Determine the [x, y] coordinate at the center of the cell enclosing the given text.  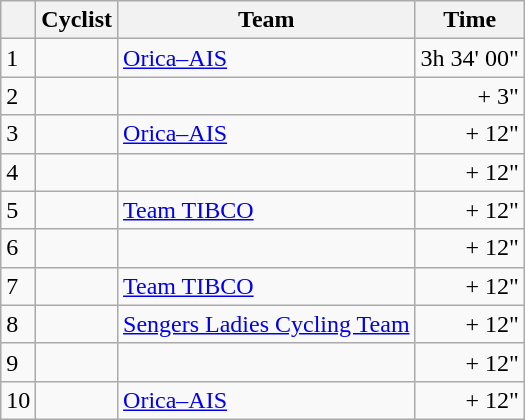
3 [18, 134]
7 [18, 286]
6 [18, 248]
8 [18, 324]
1 [18, 58]
4 [18, 172]
3h 34' 00" [470, 58]
10 [18, 400]
+ 3" [470, 96]
2 [18, 96]
Team [267, 20]
Sengers Ladies Cycling Team [267, 324]
9 [18, 362]
5 [18, 210]
Time [470, 20]
Cyclist [77, 20]
